From the cell containing the given text, extract its center point as (x, y) coordinate. 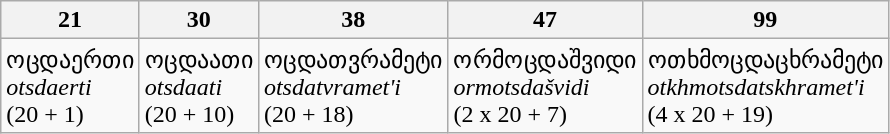
ოცდაერთიotsdaerti(20 + 1) (70, 86)
21 (70, 20)
47 (545, 20)
ოცდათვრამეტიotsdatvramet'i(20 + 18) (353, 86)
ოთხმოცდაცხრამეტიotkhmotsdatskhramet'i(4 x 20 + 19) (766, 86)
99 (766, 20)
30 (198, 20)
38 (353, 20)
ორმოცდაშვიდიormotsdašvidi(2 x 20 + 7) (545, 86)
ოცდაათიotsdaati(20 + 10) (198, 86)
